Locate the cell with the specified text and output its [X, Y] center coordinate. 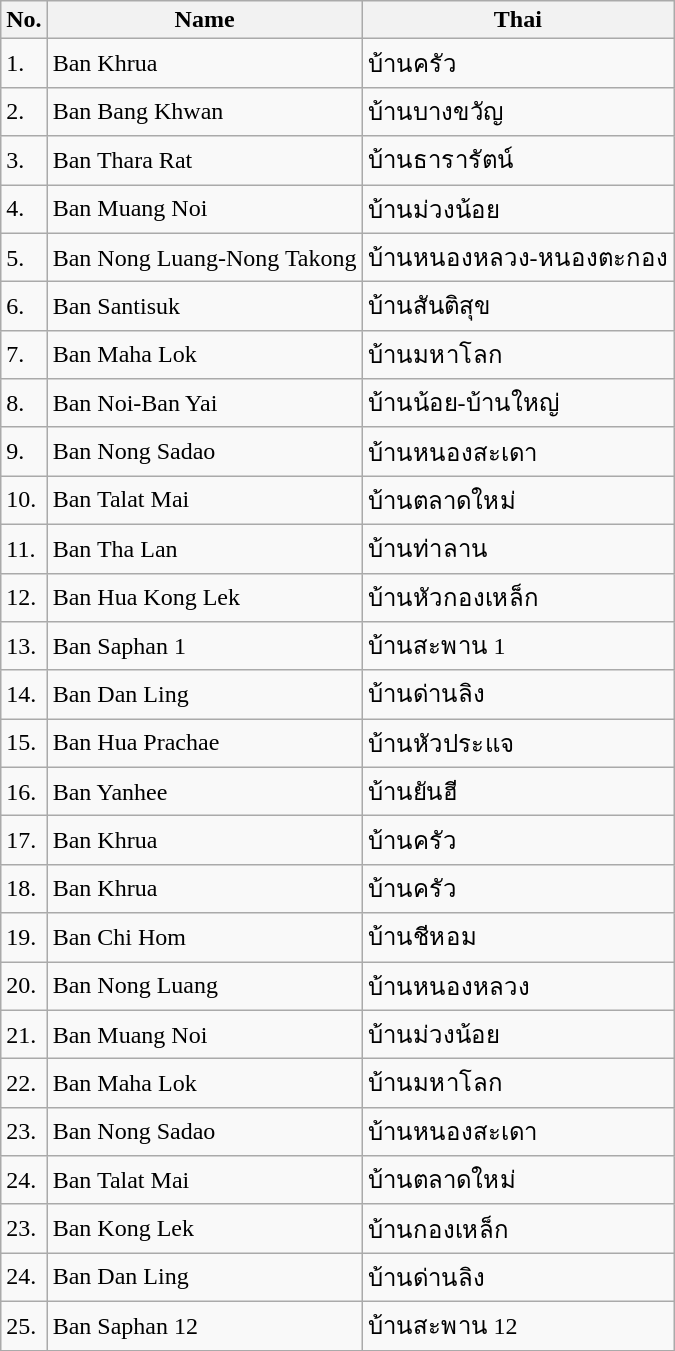
6. [24, 306]
บ้านน้อย-บ้านใหญ่ [518, 404]
8. [24, 404]
2. [24, 112]
12. [24, 598]
Thai [518, 20]
16. [24, 792]
Ban Thara Rat [204, 160]
Ban Noi-Ban Yai [204, 404]
11. [24, 548]
Ban Nong Luang [204, 986]
20. [24, 986]
10. [24, 500]
15. [24, 744]
Ban Bang Khwan [204, 112]
5. [24, 258]
21. [24, 1034]
Ban Hua Kong Lek [204, 598]
Ban Yanhee [204, 792]
Ban Saphan 1 [204, 646]
บ้านธารารัตน์ [518, 160]
Ban Kong Lek [204, 1228]
Ban Nong Luang-Nong Takong [204, 258]
บ้านชีหอม [518, 938]
1. [24, 64]
บ้านหัวประแจ [518, 744]
Ban Tha Lan [204, 548]
Name [204, 20]
18. [24, 888]
บ้านหนองหลวง-หนองตะกอง [518, 258]
13. [24, 646]
22. [24, 1084]
25. [24, 1326]
บ้านสะพาน 12 [518, 1326]
Ban Chi Hom [204, 938]
บ้านหนองหลวง [518, 986]
4. [24, 208]
บ้านหัวกองเหล็ก [518, 598]
7. [24, 354]
บ้านยันฮี [518, 792]
17. [24, 840]
19. [24, 938]
14. [24, 694]
บ้านสันติสุข [518, 306]
3. [24, 160]
บ้านสะพาน 1 [518, 646]
9. [24, 452]
บ้านท่าลาน [518, 548]
Ban Santisuk [204, 306]
Ban Saphan 12 [204, 1326]
Ban Hua Prachae [204, 744]
บ้านบางขวัญ [518, 112]
No. [24, 20]
บ้านกองเหล็ก [518, 1228]
